Output the (x, y) coordinate of the center of the cell containing the given text.  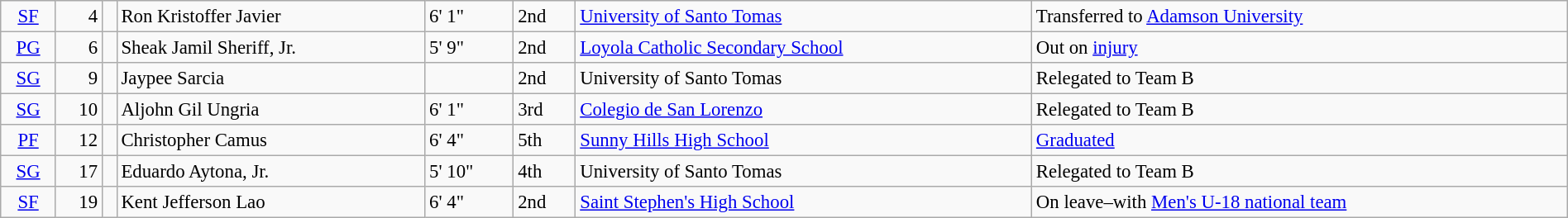
Out on injury (1300, 48)
5' 10" (470, 172)
12 (79, 140)
Transferred to Adamson University (1300, 17)
5' 9" (470, 48)
5th (544, 140)
17 (79, 172)
Aljohn Gil Ungria (271, 110)
6 (79, 48)
4 (79, 17)
4th (544, 172)
PF (28, 140)
Loyola Catholic Secondary School (804, 48)
Sheak Jamil Sheriff, Jr. (271, 48)
Sunny Hills High School (804, 140)
Colegio de San Lorenzo (804, 110)
3rd (544, 110)
PG (28, 48)
Saint Stephen's High School (804, 202)
10 (79, 110)
Eduardo Aytona, Jr. (271, 172)
Graduated (1300, 140)
9 (79, 78)
Jaypee Sarcia (271, 78)
On leave–with Men's U-18 national team (1300, 202)
Ron Kristoffer Javier (271, 17)
Kent Jefferson Lao (271, 202)
Christopher Camus (271, 140)
19 (79, 202)
